Return the [x, y] coordinate for the center point of the cell that contains the specified text.  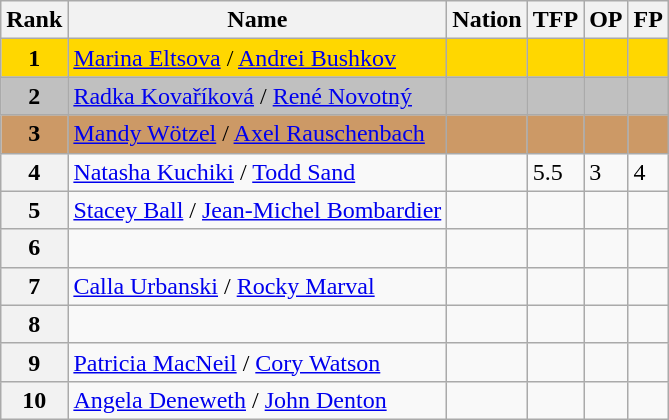
TFP [555, 20]
10 [34, 400]
2 [34, 96]
Natasha Kuchiki / Todd Sand [258, 172]
5 [34, 210]
Marina Eltsova / Andrei Bushkov [258, 58]
Radka Kovaříková / René Novotný [258, 96]
Calla Urbanski / Rocky Marval [258, 286]
5.5 [555, 172]
6 [34, 248]
Name [258, 20]
8 [34, 324]
Angela Deneweth / John Denton [258, 400]
9 [34, 362]
7 [34, 286]
Stacey Ball / Jean-Michel Bombardier [258, 210]
1 [34, 58]
FP [648, 20]
OP [606, 20]
Mandy Wötzel / Axel Rauschenbach [258, 134]
Nation [487, 20]
Patricia MacNeil / Cory Watson [258, 362]
Rank [34, 20]
